Pinpoint the cell where the given text exists, returning its (x, y) midpoint coordinate. 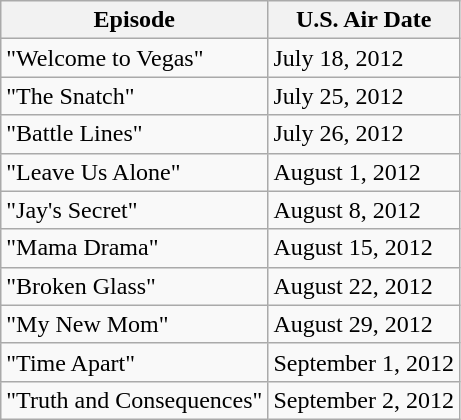
"Jay's Secret" (134, 210)
"Time Apart" (134, 362)
September 1, 2012 (364, 362)
"Mama Drama" (134, 248)
"My New Mom" (134, 324)
August 8, 2012 (364, 210)
"Welcome to Vegas" (134, 58)
September 2, 2012 (364, 400)
July 18, 2012 (364, 58)
August 15, 2012 (364, 248)
"Leave Us Alone" (134, 172)
July 25, 2012 (364, 96)
August 1, 2012 (364, 172)
"Truth and Consequences" (134, 400)
August 29, 2012 (364, 324)
U.S. Air Date (364, 20)
August 22, 2012 (364, 286)
"Battle Lines" (134, 134)
"Broken Glass" (134, 286)
"The Snatch" (134, 96)
Episode (134, 20)
July 26, 2012 (364, 134)
